Provide the [x, y] coordinate of the cell's center where the given text is located.  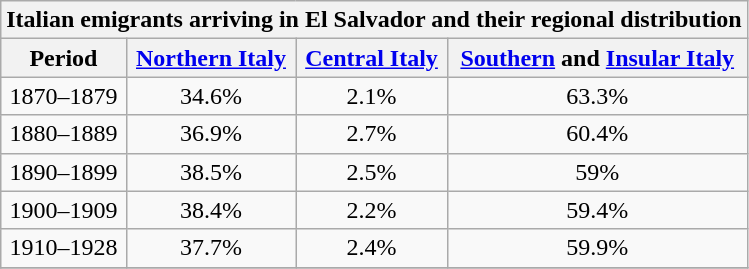
2.5% [372, 172]
Central Italy [372, 58]
2.4% [372, 248]
59.4% [597, 210]
2.2% [372, 210]
59.9% [597, 248]
Southern and Insular Italy [597, 58]
1870–1879 [64, 96]
2.1% [372, 96]
1910–1928 [64, 248]
59% [597, 172]
1880–1889 [64, 134]
Italian emigrants arriving in El Salvador and their regional distribution [374, 20]
Period [64, 58]
37.7% [211, 248]
1890–1899 [64, 172]
2.7% [372, 134]
63.3% [597, 96]
Northern Italy [211, 58]
1900–1909 [64, 210]
36.9% [211, 134]
38.5% [211, 172]
38.4% [211, 210]
34.6% [211, 96]
60.4% [597, 134]
